For the text-containing cell, return its midpoint in (X, Y) coordinate format. 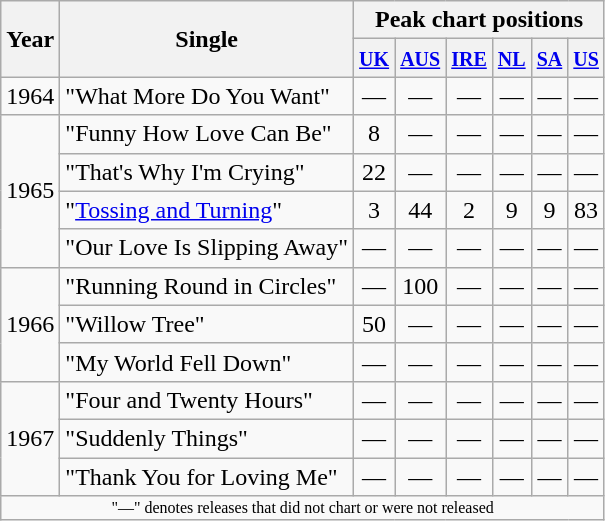
"Four and Twenty Hours" (207, 400)
"My World Fell Down" (207, 362)
US (586, 58)
IRE (470, 58)
"Willow Tree" (207, 324)
"That's Why I'm Crying" (207, 172)
"Suddenly Things" (207, 438)
"—" denotes releases that did not chart or were not released (303, 508)
SA (550, 58)
1967 (30, 438)
"Thank You for Loving Me" (207, 477)
"Funny How Love Can Be" (207, 134)
3 (374, 210)
50 (374, 324)
NL (512, 58)
AUS (420, 58)
100 (420, 286)
83 (586, 210)
"Tossing and Turning" (207, 210)
"What More Do You Want" (207, 96)
"Running Round in Circles" (207, 286)
UK (374, 58)
"Our Love Is Slipping Away" (207, 248)
Year (30, 39)
1965 (30, 191)
8 (374, 134)
1966 (30, 324)
2 (470, 210)
1964 (30, 96)
22 (374, 172)
Single (207, 39)
44 (420, 210)
Peak chart positions (480, 20)
